From the cell containing the given text, extract its center point as [x, y] coordinate. 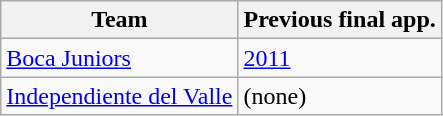
Team [120, 20]
Boca Juniors [120, 58]
2011 [340, 58]
(none) [340, 96]
Independiente del Valle [120, 96]
Previous final app. [340, 20]
